Provide the [x, y] coordinate of the cell's center where the given text is located.  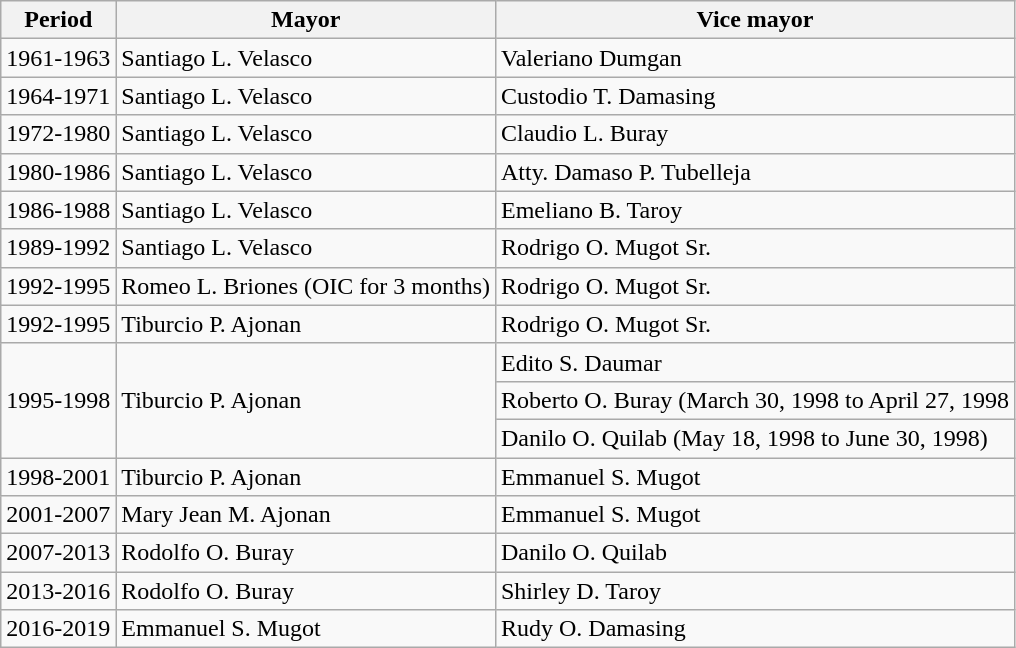
2007-2013 [58, 553]
1961-1963 [58, 58]
Valeriano Dumgan [754, 58]
Custodio T. Damasing [754, 96]
Period [58, 20]
Romeo L. Briones (OIC for 3 months) [306, 286]
Mary Jean M. Ajonan [306, 515]
Vice mayor [754, 20]
Claudio L. Buray [754, 134]
Shirley D. Taroy [754, 591]
Rudy O. Damasing [754, 629]
2001-2007 [58, 515]
1972-1980 [58, 134]
Mayor [306, 20]
Atty. Damaso P. Tubelleja [754, 172]
Edito S. Daumar [754, 362]
2016-2019 [58, 629]
Danilo O. Quilab (May 18, 1998 to June 30, 1998) [754, 438]
1995-1998 [58, 400]
Emeliano B. Taroy [754, 210]
1986-1988 [58, 210]
Roberto O. Buray (March 30, 1998 to April 27, 1998 [754, 400]
1989-1992 [58, 248]
1964-1971 [58, 96]
2013-2016 [58, 591]
1980-1986 [58, 172]
Danilo O. Quilab [754, 553]
1998-2001 [58, 477]
